Find where the given text appears and provide that cell's center as [x, y] coordinate. 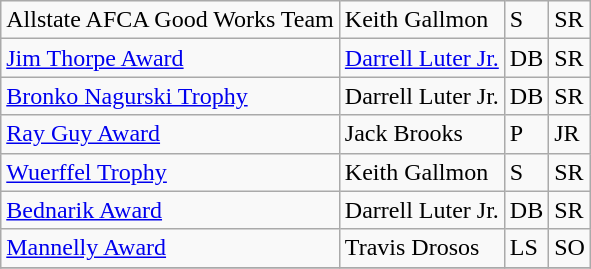
Mannelly Award [170, 248]
SO [570, 248]
Jim Thorpe Award [170, 58]
Wuerffel Trophy [170, 172]
Bronko Nagurski Trophy [170, 96]
JR [570, 134]
Travis Drosos [422, 248]
Bednarik Award [170, 210]
Jack Brooks [422, 134]
LS [526, 248]
Allstate AFCA Good Works Team [170, 20]
Ray Guy Award [170, 134]
P [526, 134]
